Locate the cell with the specified text and output its [x, y] center coordinate. 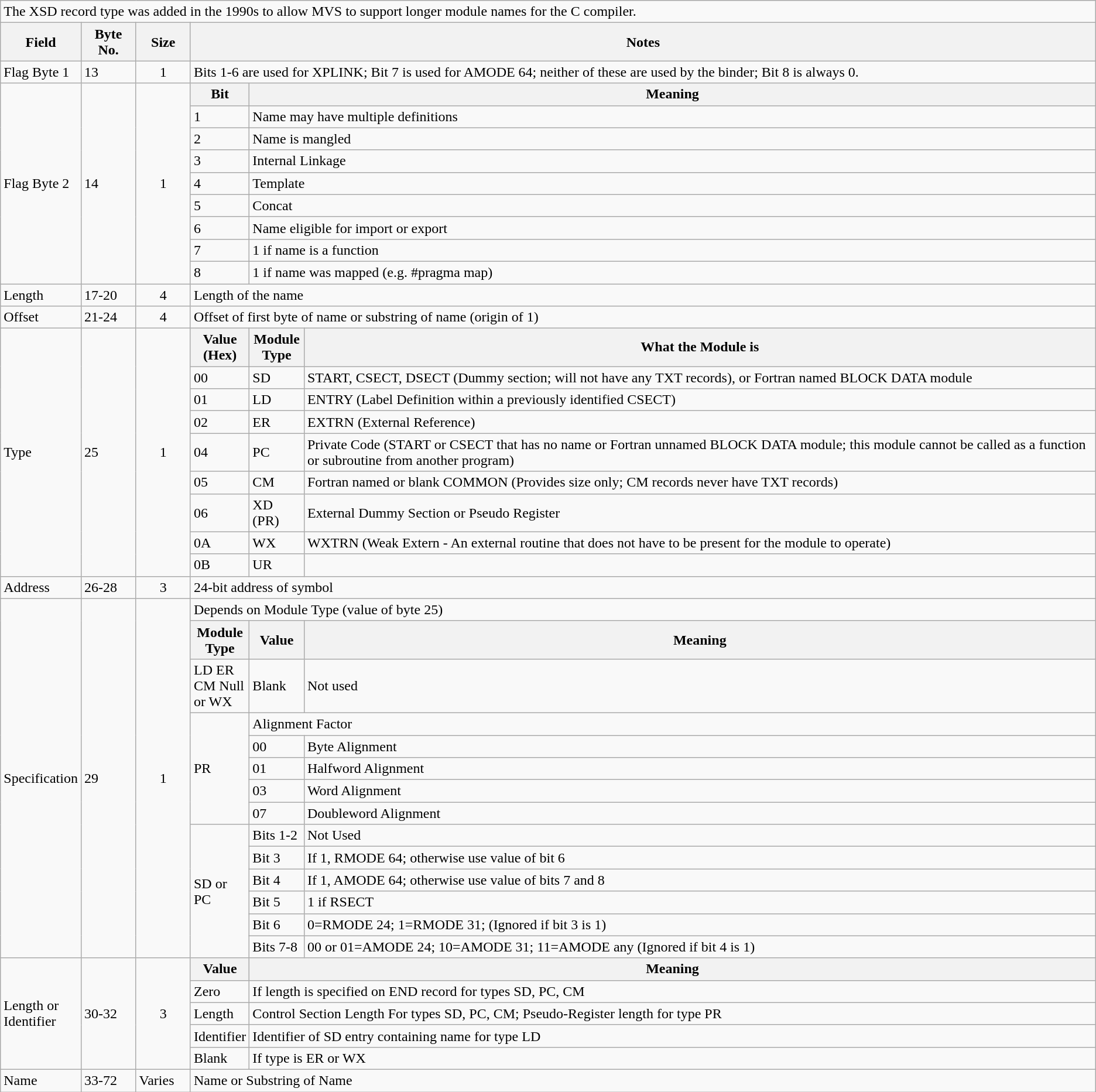
Name [41, 1080]
Name may have multiple definitions [672, 117]
Varies [163, 1080]
Notes [643, 42]
START, CSECT, DSECT (Dummy section; will not have any TXT records), or Fortran named BLOCK DATA module [700, 378]
SD [277, 378]
Halfword Alignment [700, 769]
7 [220, 250]
Offset [41, 317]
Bit 6 [277, 925]
UR [277, 565]
06 [220, 513]
Not used [700, 686]
03 [277, 791]
WX [277, 543]
Name eligible for import or export [672, 228]
Offset of first byte of name or substring of name (origin of 1) [643, 317]
External Dummy Section or Pseudo Register [700, 513]
CM [277, 482]
05 [220, 482]
Not Used [700, 836]
0B [220, 565]
2 [220, 139]
Bit [220, 94]
Length or Identifier [41, 1014]
If type is ER or WX [672, 1058]
25 [108, 453]
Field [41, 42]
WXTRN (Weak Extern - An external routine that does not have to be present for the module to operate) [700, 543]
Byte No. [108, 42]
17-20 [108, 295]
02 [220, 422]
Bits 7-8 [277, 947]
Bit 3 [277, 858]
30-32 [108, 1014]
If length is specified on END record for types SD, PC, CM [672, 991]
Value(Hex) [220, 348]
Module Type [220, 639]
Length of the name [643, 295]
Zero [220, 991]
XD (PR) [277, 513]
Byte Alignment [700, 747]
EXTRN (External Reference) [700, 422]
Address [41, 587]
33-72 [108, 1080]
Flag Byte 1 [41, 72]
Word Alignment [700, 791]
13 [108, 72]
26-28 [108, 587]
Control Section Length For types SD, PC, CM; Pseudo-Register length for type PR [672, 1014]
8 [220, 272]
04 [220, 452]
07 [277, 813]
Specification [41, 778]
Concat [672, 206]
What the Module is [700, 348]
Bit 4 [277, 880]
SD or PC [220, 891]
Identifier [220, 1036]
Template [672, 183]
Alignment Factor [672, 724]
1 if name was mapped (e.g. #pragma map) [672, 272]
1 if name is a function [672, 250]
00 or 01=AMODE 24; 10=AMODE 31; 11=AMODE any (Ignored if bit 4 is 1) [700, 947]
0A [220, 543]
29 [108, 778]
If 1, AMODE 64; otherwise use value of bits 7 and 8 [700, 880]
Doubleword Alignment [700, 813]
ER [277, 422]
6 [220, 228]
Name or Substring of Name [643, 1080]
5 [220, 206]
Name is mangled [672, 139]
Type [41, 453]
The XSD record type was added in the 1990s to allow MVS to support longer module names for the C compiler. [548, 12]
If 1, RMODE 64; otherwise use value of bit 6 [700, 858]
Internal Linkage [672, 161]
14 [108, 184]
PR [220, 768]
Flag Byte 2 [41, 184]
0=RMODE 24; 1=RMODE 31; (Ignored if bit 3 is 1) [700, 925]
21-24 [108, 317]
Fortran named or blank COMMON (Provides size only; CM records never have TXT records) [700, 482]
Depends on Module Type (value of byte 25) [643, 610]
Identifier of SD entry containing name for type LD [672, 1036]
PC [277, 452]
Size [163, 42]
LD ER CM Null or WX [220, 686]
ENTRY (Label Definition within a previously identified CSECT) [700, 400]
Bits 1-2 [277, 836]
24-bit address of symbol [643, 587]
LD [277, 400]
ModuleType [277, 348]
Bits 1-6 are used for XPLINK; Bit 7 is used for AMODE 64; neither of these are used by the binder; Bit 8 is always 0. [643, 72]
1 if RSECT [700, 902]
Bit 5 [277, 902]
